Find where the given text appears and provide that cell's center as [x, y] coordinate. 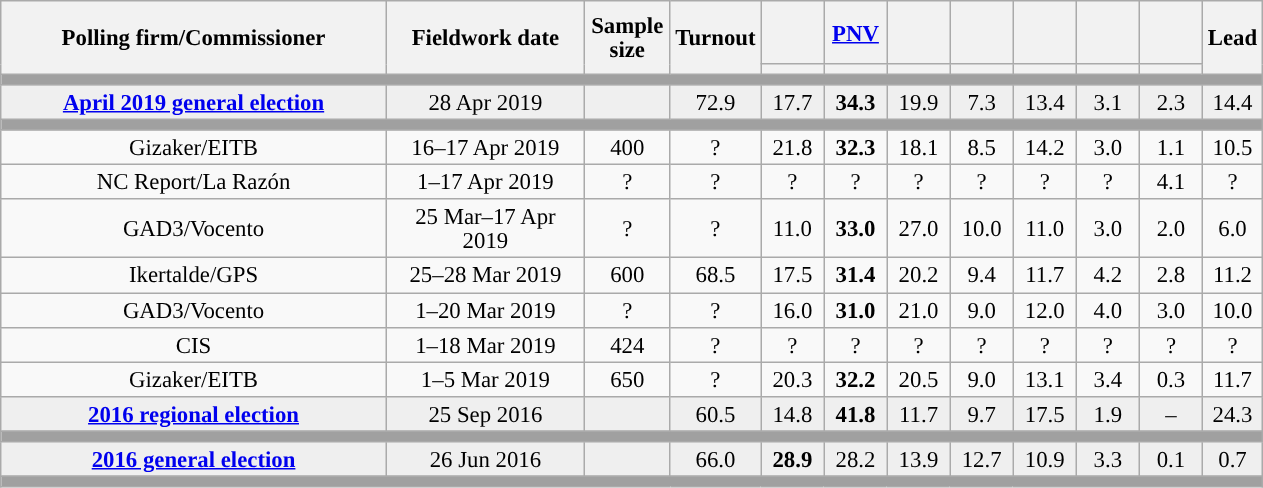
10.5 [1232, 148]
28.2 [856, 460]
600 [627, 276]
2.3 [1170, 102]
11.2 [1232, 276]
2.8 [1170, 276]
28.9 [792, 460]
Fieldwork date [485, 38]
19.9 [918, 102]
8.5 [982, 148]
25–28 Mar 2019 [485, 276]
24.3 [1232, 414]
26 Jun 2016 [485, 460]
Turnout [716, 38]
2016 regional election [194, 414]
27.0 [918, 230]
21.0 [918, 310]
1–20 Mar 2019 [485, 310]
60.5 [716, 414]
650 [627, 380]
18.1 [918, 148]
34.3 [856, 102]
4.2 [1108, 276]
72.9 [716, 102]
1–18 Mar 2019 [485, 344]
25 Mar–17 Apr 2019 [485, 230]
6.0 [1232, 230]
– [1170, 414]
31.0 [856, 310]
9.4 [982, 276]
21.8 [792, 148]
25 Sep 2016 [485, 414]
4.0 [1108, 310]
7.3 [982, 102]
3.4 [1108, 380]
16–17 Apr 2019 [485, 148]
28 Apr 2019 [485, 102]
3.3 [1108, 460]
41.8 [856, 414]
1.1 [1170, 148]
14.8 [792, 414]
16.0 [792, 310]
10.9 [1044, 460]
424 [627, 344]
32.3 [856, 148]
0.1 [1170, 460]
9.7 [982, 414]
12.0 [1044, 310]
1–5 Mar 2019 [485, 380]
4.1 [1170, 182]
1.9 [1108, 414]
April 2019 general election [194, 102]
PNV [856, 32]
2016 general election [194, 460]
400 [627, 148]
13.4 [1044, 102]
20.3 [792, 380]
68.5 [716, 276]
0.7 [1232, 460]
12.7 [982, 460]
NC Report/La Razón [194, 182]
1–17 Apr 2019 [485, 182]
Ikertalde/GPS [194, 276]
20.2 [918, 276]
2.0 [1170, 230]
66.0 [716, 460]
CIS [194, 344]
0.3 [1170, 380]
Sample size [627, 38]
3.1 [1108, 102]
14.4 [1232, 102]
33.0 [856, 230]
Lead [1232, 38]
17.7 [792, 102]
20.5 [918, 380]
14.2 [1044, 148]
Polling firm/Commissioner [194, 38]
13.9 [918, 460]
31.4 [856, 276]
13.1 [1044, 380]
32.2 [856, 380]
